Capture the cell that displays the provided text and extract its (X, Y) central coordinate. 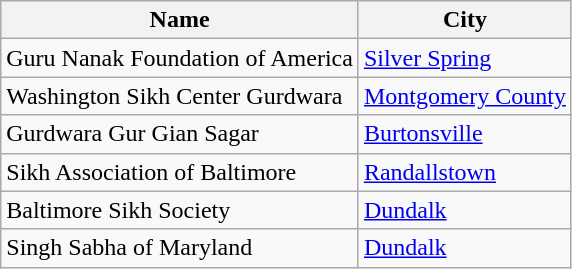
Silver Spring (464, 58)
Montgomery County (464, 96)
Sikh Association of Baltimore (180, 172)
Baltimore Sikh Society (180, 210)
Gurdwara Gur Gian Sagar (180, 134)
Randallstown (464, 172)
Burtonsville (464, 134)
Guru Nanak Foundation of America (180, 58)
Singh Sabha of Maryland (180, 248)
Washington Sikh Center Gurdwara (180, 96)
City (464, 20)
Name (180, 20)
